Detect which cell encompasses the target text, then output its (x, y) center coordinate. 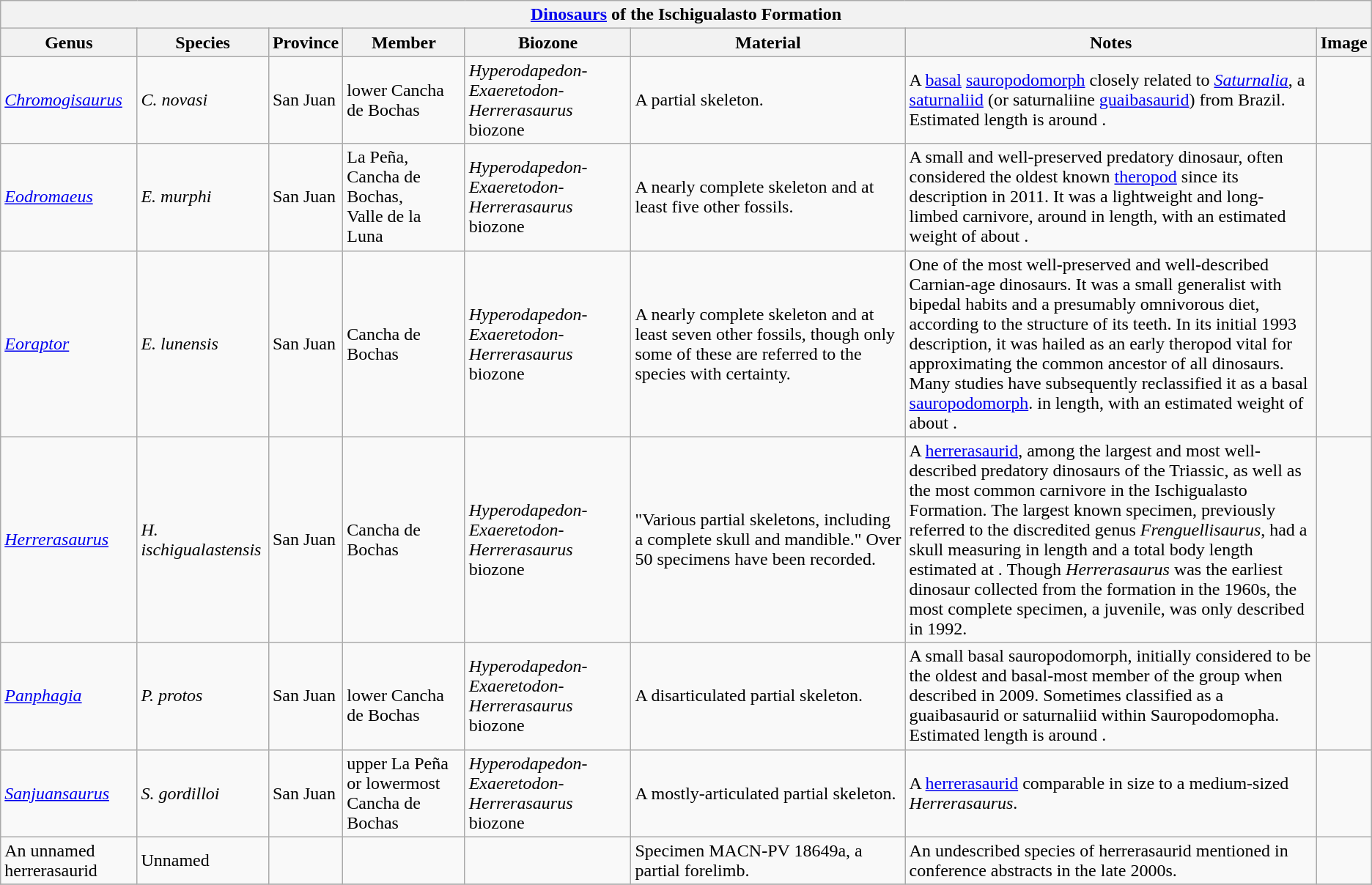
Eodromaeus (69, 197)
La Peña,Cancha de Bochas,Valle de la Luna (404, 197)
C. novasi (203, 100)
Chromogisaurus (69, 100)
A herrerasaurid comparable in size to a medium-sized Herrerasaurus. (1111, 793)
Image (1344, 42)
E. murphi (203, 197)
A mostly-articulated partial skeleton. (768, 793)
"Various partial skeletons, including a complete skull and mandible." Over 50 specimens have been recorded. (768, 539)
Notes (1111, 42)
An undescribed species of herrerasaurid mentioned in conference abstracts in the late 2000s. (1111, 860)
Eoraptor (69, 344)
E. lunensis (203, 344)
Biozone (548, 42)
Genus (69, 42)
H. ischigualastensis (203, 539)
A nearly complete skeleton and at least seven other fossils, though only some of these are referred to the species with certainty. (768, 344)
Species (203, 42)
An unnamed herrerasaurid (69, 860)
Province (305, 42)
A disarticulated partial skeleton. (768, 696)
P. protos (203, 696)
Material (768, 42)
Herrerasaurus (69, 539)
S. gordilloi (203, 793)
Member (404, 42)
Unnamed (203, 860)
upper La Peña or lowermost Cancha de Bochas (404, 793)
Dinosaurs of the Ischigualasto Formation (686, 15)
A partial skeleton. (768, 100)
Sanjuansaurus (69, 793)
A nearly complete skeleton and at least five other fossils. (768, 197)
Panphagia (69, 696)
Specimen MACN-PV 18649a, a partial forelimb. (768, 860)
A basal sauropodomorph closely related to Saturnalia, a saturnaliid (or saturnaliine guaibasaurid) from Brazil. Estimated length is around . (1111, 100)
